Find where the given text appears and provide that cell's center as [X, Y] coordinate. 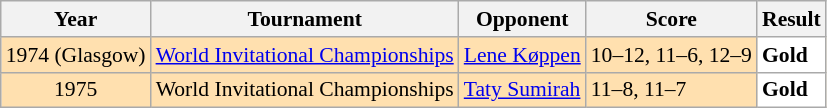
Score [672, 19]
Opponent [522, 19]
Year [76, 19]
Tournament [305, 19]
1975 [76, 90]
10–12, 11–6, 12–9 [672, 55]
Taty Sumirah [522, 90]
1974 (Glasgow) [76, 55]
Lene Køppen [522, 55]
Result [792, 19]
11–8, 11–7 [672, 90]
